Return (X, Y) of the center of cell containing provided text 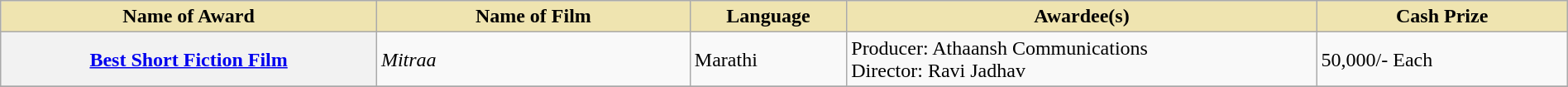
Cash Prize (1442, 17)
Name of Award (189, 17)
Marathi (767, 60)
Best Short Fiction Film (189, 60)
Mitraa (533, 60)
Producer: Athaansh Communications Director: Ravi Jadhav (1082, 60)
Name of Film (533, 17)
50,000/- Each (1442, 60)
Language (767, 17)
Awardee(s) (1082, 17)
